Determine the (x, y) coordinate at the center of the cell enclosing the given text.  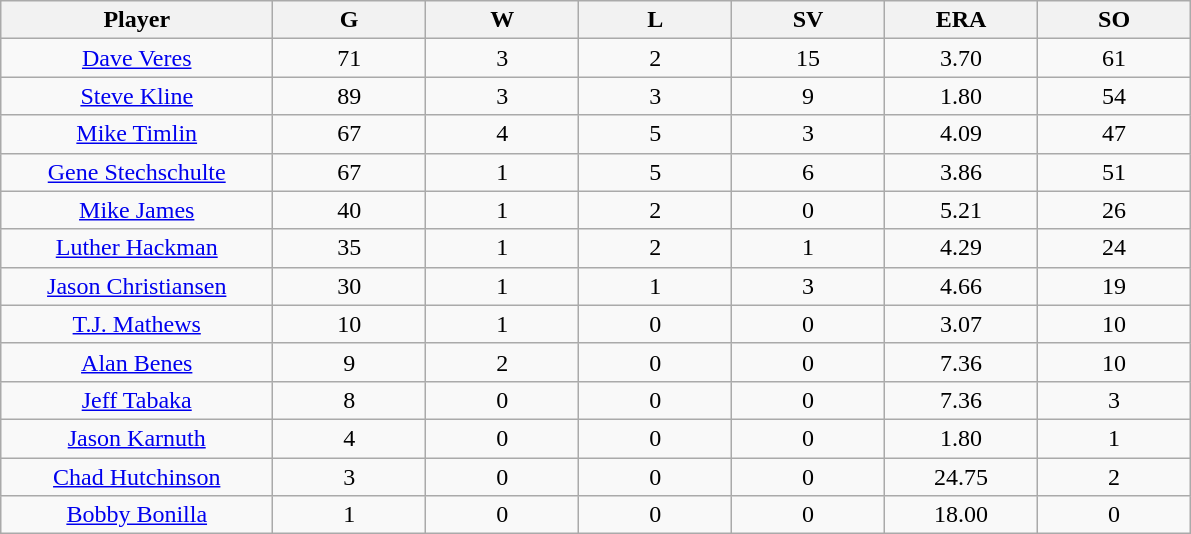
40 (350, 210)
5.21 (962, 210)
3.86 (962, 172)
30 (350, 286)
89 (350, 96)
71 (350, 58)
Steve Kline (137, 96)
Player (137, 20)
T.J. Mathews (137, 324)
15 (808, 58)
Jason Karnuth (137, 438)
24.75 (962, 477)
4.09 (962, 134)
26 (1114, 210)
Dave Veres (137, 58)
Jason Christiansen (137, 286)
Gene Stechschulte (137, 172)
35 (350, 248)
SV (808, 20)
Jeff Tabaka (137, 400)
51 (1114, 172)
6 (808, 172)
Mike James (137, 210)
24 (1114, 248)
G (350, 20)
61 (1114, 58)
W (502, 20)
Alan Benes (137, 362)
54 (1114, 96)
L (656, 20)
8 (350, 400)
3.70 (962, 58)
47 (1114, 134)
3.07 (962, 324)
ERA (962, 20)
Bobby Bonilla (137, 515)
4.29 (962, 248)
19 (1114, 286)
4.66 (962, 286)
18.00 (962, 515)
Chad Hutchinson (137, 477)
Mike Timlin (137, 134)
SO (1114, 20)
Luther Hackman (137, 248)
